Output the (x, y) coordinate of the center of the cell containing the given text.  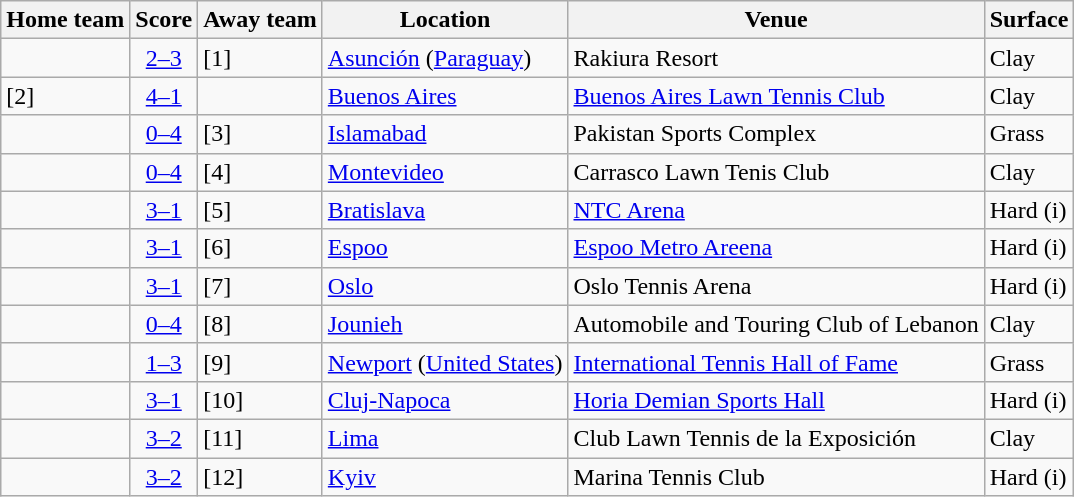
2–3 (164, 58)
[10] (260, 400)
Kyiv (445, 477)
[7] (260, 286)
Surface (1029, 20)
Carrasco Lawn Tenis Club (776, 172)
Cluj-Napoca (445, 400)
Location (445, 20)
[4] (260, 172)
Pakistan Sports Complex (776, 134)
Horia Demian Sports Hall (776, 400)
Score (164, 20)
Buenos Aires Lawn Tennis Club (776, 96)
1–3 (164, 362)
Montevideo (445, 172)
Lima (445, 438)
[12] (260, 477)
Automobile and Touring Club of Lebanon (776, 324)
[8] (260, 324)
Asunción (Paraguay) (445, 58)
[9] (260, 362)
Buenos Aires (445, 96)
Club Lawn Tennis de la Exposición (776, 438)
Oslo Tennis Arena (776, 286)
Oslo (445, 286)
Home team (66, 20)
Espoo (445, 248)
Islamabad (445, 134)
Marina Tennis Club (776, 477)
4–1 (164, 96)
Rakiura Resort (776, 58)
International Tennis Hall of Fame (776, 362)
Bratislava (445, 210)
[5] (260, 210)
[11] (260, 438)
Newport (United States) (445, 362)
NTC Arena (776, 210)
[2] (66, 96)
Venue (776, 20)
[1] (260, 58)
Espoo Metro Areena (776, 248)
[3] (260, 134)
Jounieh (445, 324)
Away team (260, 20)
[6] (260, 248)
